Identify which cell holds the provided text, then report its [X, Y] central coordinate. 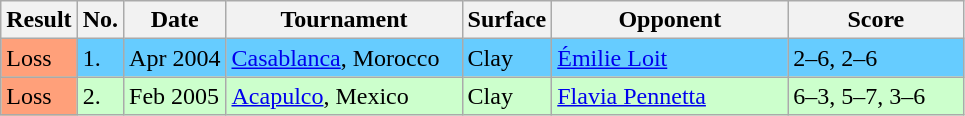
Tournament [344, 20]
Acapulco, Mexico [344, 96]
2–6, 2–6 [876, 58]
2. [100, 96]
Result [39, 20]
Feb 2005 [175, 96]
Émilie Loit [670, 58]
1. [100, 58]
Date [175, 20]
Casablanca, Morocco [344, 58]
Opponent [670, 20]
Apr 2004 [175, 58]
Score [876, 20]
No. [100, 20]
Surface [507, 20]
6–3, 5–7, 3–6 [876, 96]
Flavia Pennetta [670, 96]
